Output the [x, y] coordinate of the center of the cell containing the given text.  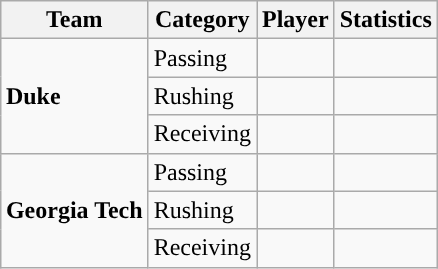
Player [295, 20]
Duke [74, 96]
Statistics [386, 20]
Georgia Tech [74, 210]
Team [74, 20]
Category [202, 20]
